Return the (x, y) coordinate for the center point of the cell that contains the specified text.  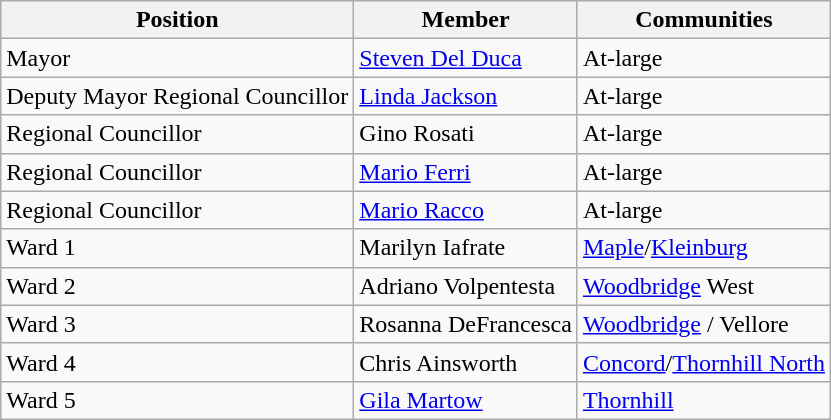
Ward 1 (178, 248)
Adriano Volpentesta (466, 286)
Steven Del Duca (466, 58)
Ward 4 (178, 362)
Woodbridge West (704, 286)
Ward 3 (178, 324)
Rosanna DeFrancesca (466, 324)
Gino Rosati (466, 134)
Concord/Thornhill North (704, 362)
Mario Racco (466, 210)
Position (178, 20)
Mayor (178, 58)
Ward 2 (178, 286)
Communities (704, 20)
Chris Ainsworth (466, 362)
Thornhill (704, 400)
Deputy Mayor Regional Councillor (178, 96)
Woodbridge / Vellore (704, 324)
Mario Ferri (466, 172)
Marilyn Iafrate (466, 248)
Maple/Kleinburg (704, 248)
Ward 5 (178, 400)
Linda Jackson (466, 96)
Gila Martow (466, 400)
Member (466, 20)
